Identify which cell holds the provided text, then report its [X, Y] central coordinate. 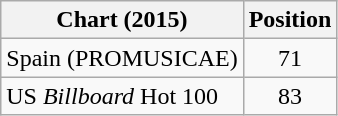
Spain (PROMUSICAE) [122, 58]
US Billboard Hot 100 [122, 96]
Chart (2015) [122, 20]
Position [290, 20]
83 [290, 96]
71 [290, 58]
